Pinpoint the cell where the given text exists, returning its [x, y] midpoint coordinate. 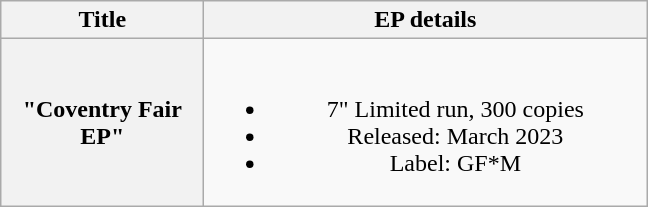
"Coventry Fair EP" [102, 122]
7" Limited run, 300 copiesReleased: March 2023Label: GF*M [426, 122]
EP details [426, 20]
Title [102, 20]
